Locate the cell with the specified text and output its [X, Y] center coordinate. 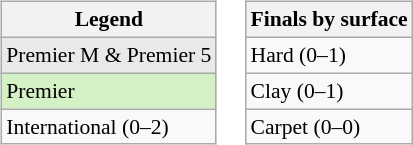
Hard (0–1) [328, 55]
International (0–2) [108, 127]
Legend [108, 20]
Premier M & Premier 5 [108, 55]
Carpet (0–0) [328, 127]
Clay (0–1) [328, 91]
Finals by surface [328, 20]
Premier [108, 91]
